Locate the cell with the specified text and output its (X, Y) center coordinate. 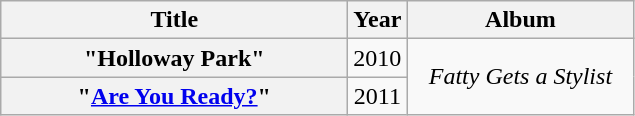
2010 (378, 58)
Title (174, 20)
2011 (378, 96)
"Are You Ready?" (174, 96)
Fatty Gets a Stylist (520, 77)
Album (520, 20)
Year (378, 20)
"Holloway Park" (174, 58)
